Search for the cell housing the specified text and yield its (x, y) center coordinate. 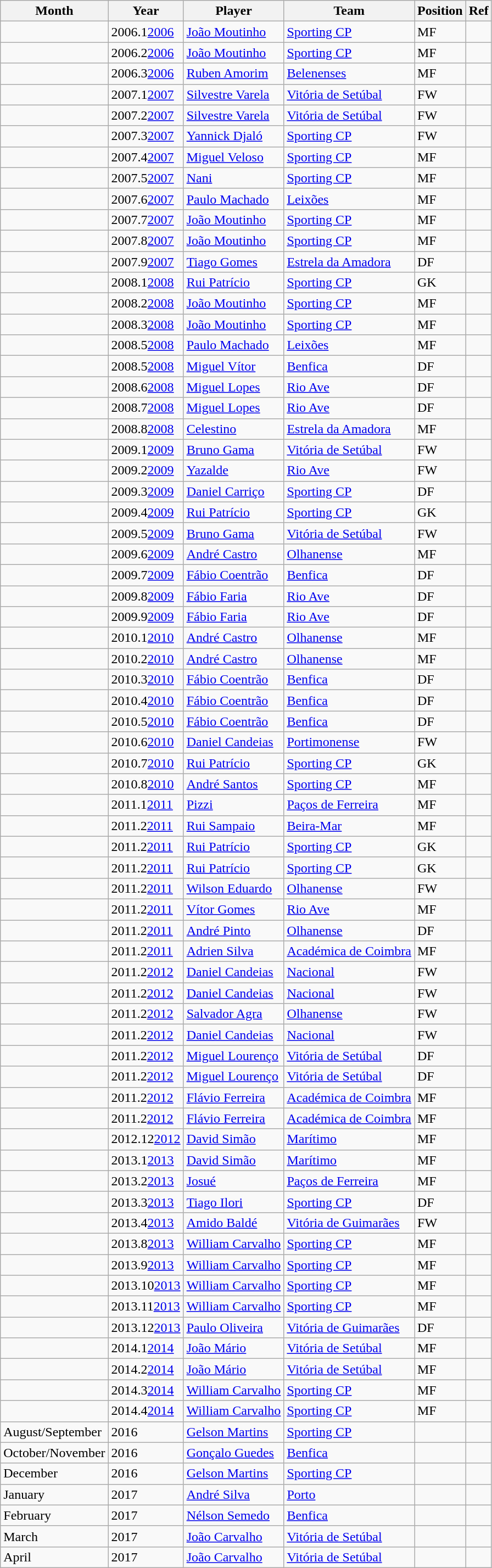
Tiago Ilori (234, 1202)
2013.42013 (146, 1223)
Yazalde (234, 471)
Yannick Djaló (234, 136)
2008.72008 (146, 408)
Month (54, 11)
Paulo Oliveira (234, 1328)
2008.12008 (146, 283)
October/November (54, 1453)
André Pinto (234, 931)
Nani (234, 178)
2012.122012 (146, 1139)
Team (349, 11)
2013.102013 (146, 1286)
2006.12006 (146, 32)
Pizzi (234, 805)
Porto (349, 1494)
2013.112013 (146, 1307)
2009.22009 (146, 471)
2009.92009 (146, 617)
Nélson Semedo (234, 1515)
2013.92013 (146, 1264)
2008.22008 (146, 304)
Player (234, 11)
Tiago Gomes (234, 262)
January (54, 1494)
Salvador Agra (234, 1014)
2010.72010 (146, 763)
March (54, 1536)
2013.32013 (146, 1202)
Ref (479, 11)
2009.42009 (146, 512)
2007.42007 (146, 157)
2010.42010 (146, 701)
André Silva (234, 1494)
2007.62007 (146, 199)
2010.82010 (146, 784)
April (54, 1557)
2009.72009 (146, 575)
Gonçalo Guedes (234, 1453)
Vítor Gomes (234, 909)
Beira-Mar (349, 826)
2009.62009 (146, 554)
2014.12014 (146, 1348)
2014.32014 (146, 1390)
February (54, 1515)
December (54, 1474)
Miguel Veloso (234, 157)
Ruben Amorim (234, 74)
Celestino (234, 429)
Wilson Eduardo (234, 888)
2014.42014 (146, 1411)
Josué (234, 1181)
2007.32007 (146, 136)
2008.82008 (146, 429)
2011.12011 (146, 805)
August/September (54, 1432)
Daniel Carriço (234, 491)
2013.22013 (146, 1181)
2009.52009 (146, 533)
2007.82007 (146, 240)
2013.82013 (146, 1244)
2009.82009 (146, 596)
Portimonense (349, 742)
2008.32008 (146, 324)
Rui Sampaio (234, 826)
2007.92007 (146, 262)
2014.22014 (146, 1369)
2009.32009 (146, 491)
2008.62008 (146, 387)
2007.72007 (146, 220)
2010.12010 (146, 638)
2007.22007 (146, 115)
André Santos (234, 784)
2013.122013 (146, 1328)
Amido Baldé (234, 1223)
2013.12013 (146, 1160)
Belenenses (349, 74)
2010.22010 (146, 659)
Adrien Silva (234, 951)
2006.32006 (146, 74)
Miguel Vítor (234, 366)
Position (440, 11)
2007.52007 (146, 178)
2006.22006 (146, 53)
2010.52010 (146, 721)
2007.12007 (146, 94)
2010.32010 (146, 680)
2010.62010 (146, 742)
2009.12009 (146, 450)
Year (146, 11)
